Identify which cell holds the provided text, then report its (X, Y) central coordinate. 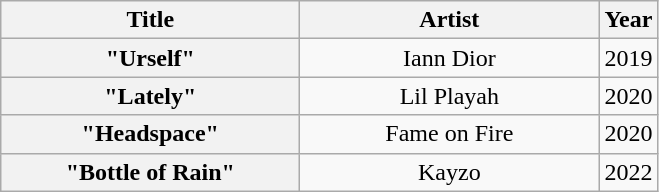
"Lately" (150, 96)
"Bottle of Rain" (150, 172)
"Headspace" (150, 134)
Fame on Fire (450, 134)
Kayzo (450, 172)
2022 (628, 172)
Iann Dior (450, 58)
Lil Playah (450, 96)
"Urself" (150, 58)
2019 (628, 58)
Year (628, 20)
Artist (450, 20)
Title (150, 20)
